Return the (X, Y) coordinate for the center point of the cell that contains the specified text.  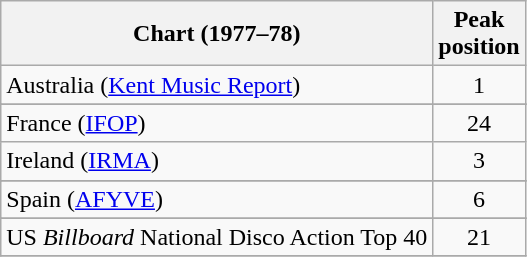
France (IFOP) (217, 123)
Ireland (IRMA) (217, 161)
Spain (AFYVE) (217, 199)
1 (479, 85)
21 (479, 237)
3 (479, 161)
Australia (Kent Music Report) (217, 85)
US Billboard National Disco Action Top 40 (217, 237)
Peakposition (479, 34)
Chart (1977–78) (217, 34)
24 (479, 123)
6 (479, 199)
